Determine the (X, Y) coordinate at the center of the cell enclosing the given text.  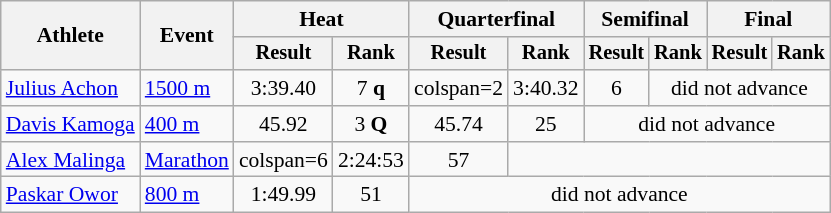
colspan=6 (284, 160)
Marathon (187, 160)
51 (371, 195)
Quarterfinal (496, 19)
57 (458, 160)
45.92 (284, 124)
colspan=2 (458, 88)
Semifinal (646, 19)
400 m (187, 124)
Final (768, 19)
45.74 (458, 124)
Julius Achon (70, 88)
1500 m (187, 88)
Heat (322, 19)
3:40.32 (546, 88)
6 (617, 88)
Alex Malinga (70, 160)
2:24:53 (371, 160)
Athlete (70, 36)
1:49.99 (284, 195)
800 m (187, 195)
3:39.40 (284, 88)
Event (187, 36)
25 (546, 124)
3 Q (371, 124)
Davis Kamoga (70, 124)
Paskar Owor (70, 195)
7 q (371, 88)
